Provide the [X, Y] coordinate of the cell's center where the given text is located.  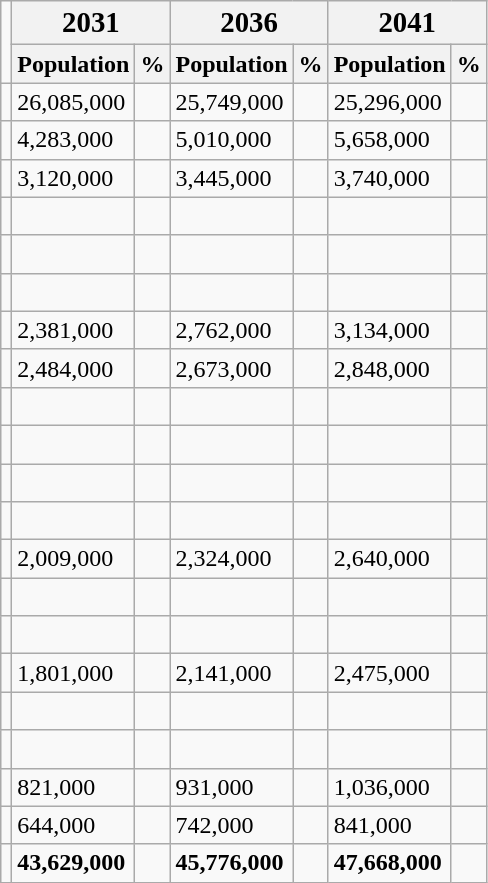
2,762,000 [232, 330]
931,000 [232, 787]
25,296,000 [390, 102]
841,000 [390, 825]
47,668,000 [390, 863]
1,036,000 [390, 787]
3,134,000 [390, 330]
4,283,000 [74, 140]
5,010,000 [232, 140]
821,000 [74, 787]
2,324,000 [232, 559]
43,629,000 [74, 863]
2,848,000 [390, 368]
2,673,000 [232, 368]
3,740,000 [390, 178]
25,749,000 [232, 102]
5,658,000 [390, 140]
2036 [249, 23]
2,640,000 [390, 559]
3,120,000 [74, 178]
45,776,000 [232, 863]
2,484,000 [74, 368]
2031 [91, 23]
2,009,000 [74, 559]
742,000 [232, 825]
2,475,000 [390, 673]
2,381,000 [74, 330]
3,445,000 [232, 178]
26,085,000 [74, 102]
2041 [407, 23]
644,000 [74, 825]
2,141,000 [232, 673]
1,801,000 [74, 673]
